Detect which cell encompasses the target text, then output its [x, y] center coordinate. 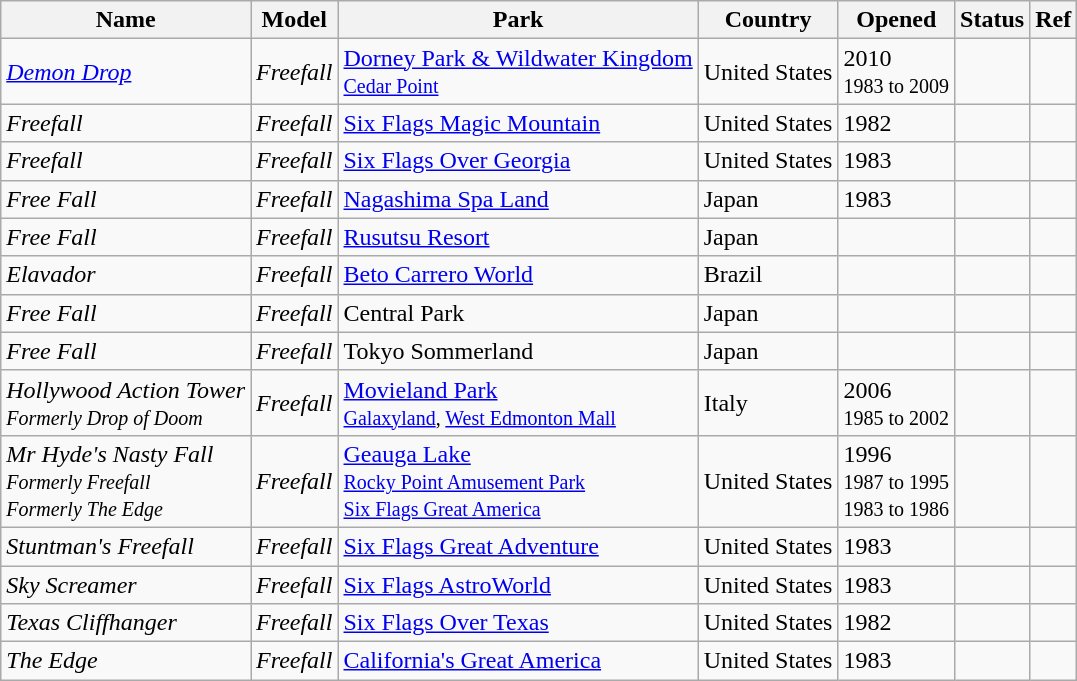
Beto Carrero World [518, 275]
Stuntman's Freefall [126, 546]
Movieland ParkGalaxyland, West Edmonton Mall [518, 402]
California's Great America [518, 661]
19961987 to 19951983 to 1986 [896, 481]
Demon Drop [126, 72]
Park [518, 20]
Status [992, 20]
20061985 to 2002 [896, 402]
Mr Hyde's Nasty FallFormerly FreefallFormerly The Edge [126, 481]
20101983 to 2009 [896, 72]
Brazil [768, 275]
Name [126, 20]
Six Flags AstroWorld [518, 585]
Nagashima Spa Land [518, 199]
Dorney Park & Wildwater KingdomCedar Point [518, 72]
Six Flags Great Adventure [518, 546]
Central Park [518, 313]
Elavador [126, 275]
Six Flags Magic Mountain [518, 123]
Rusutsu Resort [518, 237]
Model [294, 20]
Tokyo Sommerland [518, 351]
Six Flags Over Georgia [518, 161]
Hollywood Action TowerFormerly Drop of Doom [126, 402]
Ref [1054, 20]
Opened [896, 20]
Texas Cliffhanger [126, 623]
Italy [768, 402]
Six Flags Over Texas [518, 623]
Country [768, 20]
Geauga LakeRocky Point Amusement ParkSix Flags Great America [518, 481]
The Edge [126, 661]
Sky Screamer [126, 585]
